Output the [x, y] coordinate of the center of the cell containing the given text.  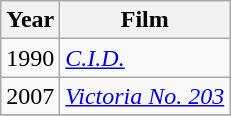
Year [30, 20]
Victoria No. 203 [145, 96]
2007 [30, 96]
1990 [30, 58]
C.I.D. [145, 58]
Film [145, 20]
